Scan for the cell matching the given text and deliver its (x, y) coordinate at center. 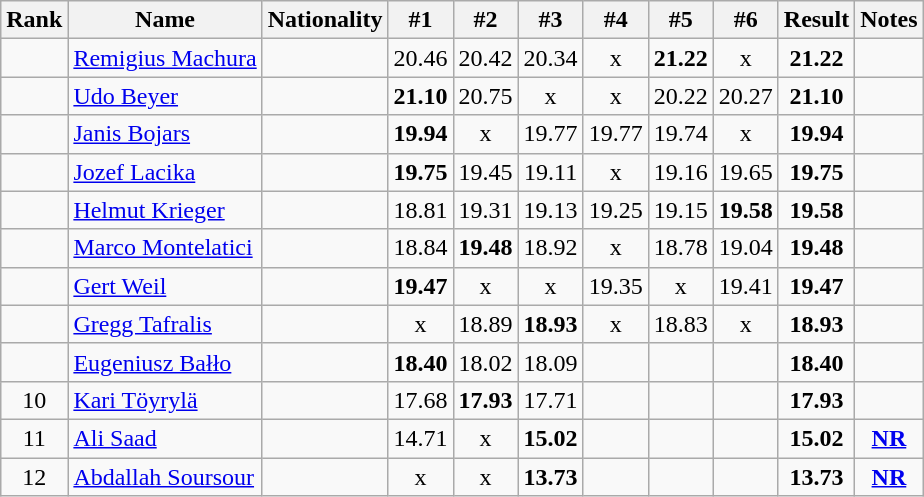
#5 (680, 20)
20.22 (680, 96)
18.83 (680, 324)
Ali Saad (165, 438)
14.71 (420, 438)
19.65 (746, 172)
Result (816, 20)
12 (34, 477)
19.41 (746, 286)
18.84 (420, 248)
19.74 (680, 134)
Remigius Machura (165, 58)
20.34 (550, 58)
18.02 (486, 362)
Udo Beyer (165, 96)
20.27 (746, 96)
18.89 (486, 324)
19.04 (746, 248)
19.25 (616, 210)
19.16 (680, 172)
Janis Bojars (165, 134)
Name (165, 20)
10 (34, 400)
20.46 (420, 58)
Eugeniusz Bałło (165, 362)
19.31 (486, 210)
#6 (746, 20)
18.78 (680, 248)
19.45 (486, 172)
#2 (486, 20)
Gregg Tafralis (165, 324)
18.81 (420, 210)
Notes (889, 20)
Nationality (325, 20)
19.11 (550, 172)
17.71 (550, 400)
17.68 (420, 400)
Jozef Lacika (165, 172)
#3 (550, 20)
Marco Montelatici (165, 248)
Gert Weil (165, 286)
19.13 (550, 210)
Kari Töyrylä (165, 400)
Abdallah Soursour (165, 477)
18.92 (550, 248)
18.09 (550, 362)
Rank (34, 20)
#1 (420, 20)
20.75 (486, 96)
19.15 (680, 210)
20.42 (486, 58)
19.35 (616, 286)
#4 (616, 20)
Helmut Krieger (165, 210)
11 (34, 438)
